Return (X, Y) of the center of cell containing provided text 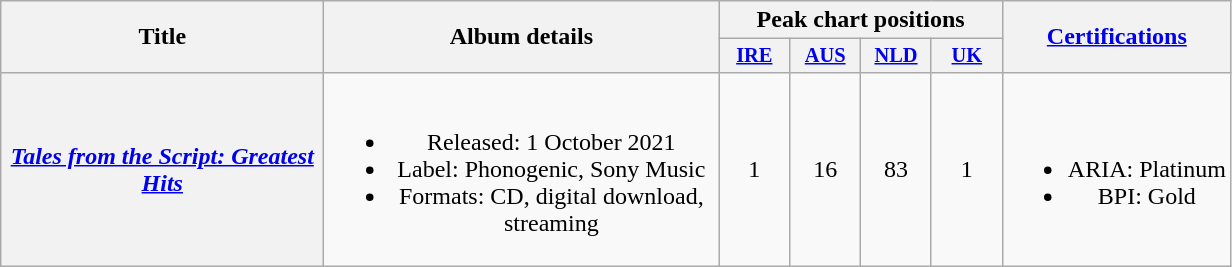
ARIA: PlatinumBPI: Gold (1116, 169)
Album details (522, 37)
Released: 1 October 2021Label: Phonogenic, Sony MusicFormats: CD, digital download, streaming (522, 169)
AUS (826, 56)
UK (966, 56)
Tales from the Script: Greatest Hits (162, 169)
Certifications (1116, 37)
83 (896, 169)
Peak chart positions (860, 20)
IRE (754, 56)
Title (162, 37)
16 (826, 169)
NLD (896, 56)
